Return the [X, Y] coordinate for the center point of the cell that contains the specified text.  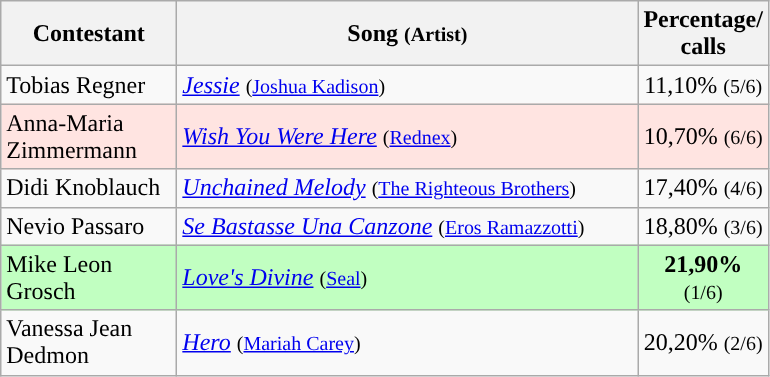
Vanessa Jean Dedmon [89, 342]
21,90% (1/6) [704, 278]
20,20% (2/6) [704, 342]
18,80% (3/6) [704, 226]
Love's Divine (Seal) [408, 278]
Hero (Mariah Carey) [408, 342]
17,40% (4/6) [704, 188]
Jessie (Joshua Kadison) [408, 85]
Percentage/calls [704, 34]
Nevio Passaro [89, 226]
Didi Knoblauch [89, 188]
Unchained Melody (The Righteous Brothers) [408, 188]
Se Bastasse Una Canzone (Eros Ramazzotti) [408, 226]
11,10% (5/6) [704, 85]
Contestant [89, 34]
Mike Leon Grosch [89, 278]
Song (Artist) [408, 34]
Anna-Maria Zimmermann [89, 136]
Tobias Regner [89, 85]
10,70% (6/6) [704, 136]
Wish You Were Here (Rednex) [408, 136]
